Capture the cell that displays the provided text and extract its (X, Y) central coordinate. 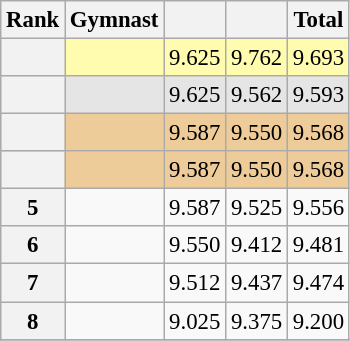
9.593 (318, 95)
9.474 (318, 283)
9.562 (257, 95)
7 (33, 283)
9.412 (257, 245)
9.525 (257, 208)
9.200 (318, 321)
6 (33, 245)
5 (33, 208)
8 (33, 321)
9.762 (257, 58)
9.512 (195, 283)
9.375 (257, 321)
Total (318, 20)
9.556 (318, 208)
9.481 (318, 245)
9.025 (195, 321)
Rank (33, 20)
Gymnast (114, 20)
9.693 (318, 58)
9.437 (257, 283)
